Return [x, y] of the center of cell containing provided text 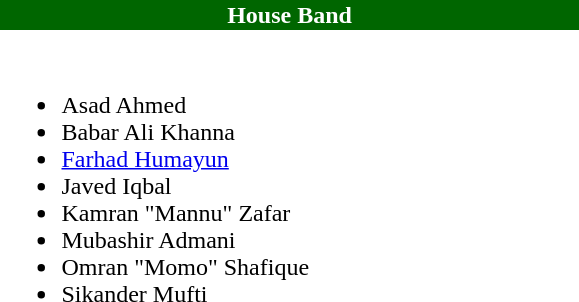
House Band [290, 15]
